Detect which cell encompasses the target text, then output its (X, Y) center coordinate. 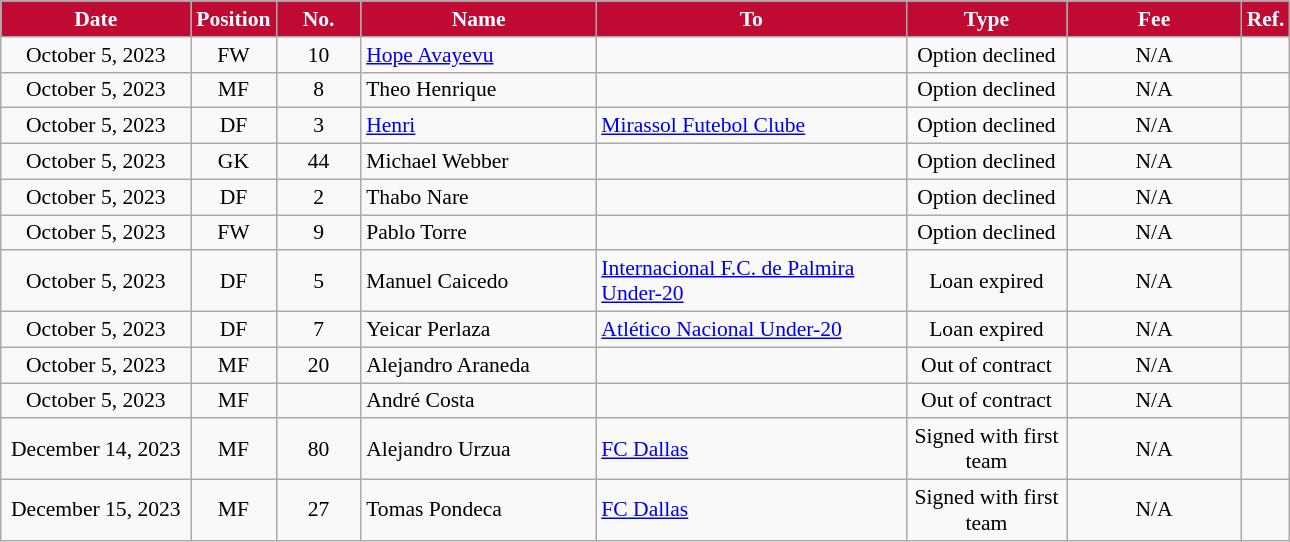
GK (234, 162)
27 (318, 510)
Atlético Nacional Under-20 (751, 330)
December 14, 2023 (96, 450)
5 (318, 282)
Name (478, 19)
3 (318, 126)
Type (986, 19)
2 (318, 197)
Ref. (1266, 19)
8 (318, 90)
20 (318, 365)
Pablo Torre (478, 233)
André Costa (478, 401)
Date (96, 19)
Alejandro Araneda (478, 365)
Henri (478, 126)
Position (234, 19)
Theo Henrique (478, 90)
Mirassol Futebol Clube (751, 126)
44 (318, 162)
7 (318, 330)
9 (318, 233)
Fee (1154, 19)
Thabo Nare (478, 197)
To (751, 19)
December 15, 2023 (96, 510)
Tomas Pondeca (478, 510)
10 (318, 55)
Alejandro Urzua (478, 450)
Hope Avayevu (478, 55)
Michael Webber (478, 162)
Manuel Caicedo (478, 282)
Yeicar Perlaza (478, 330)
80 (318, 450)
Internacional F.C. de Palmira Under-20 (751, 282)
No. (318, 19)
